Provide the (X, Y) coordinate of the cell's center where the given text is located.  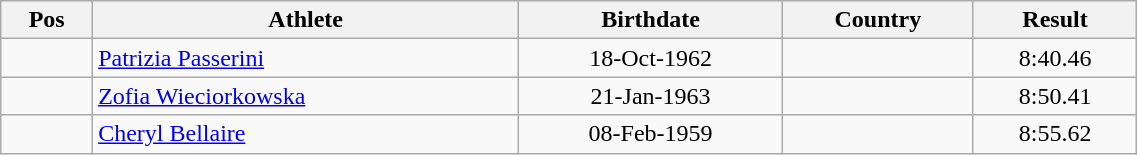
8:40.46 (1055, 58)
Country (878, 20)
Athlete (306, 20)
Zofia Wieciorkowska (306, 96)
8:55.62 (1055, 134)
8:50.41 (1055, 96)
Result (1055, 20)
Pos (47, 20)
18-Oct-1962 (651, 58)
Patrizia Passerini (306, 58)
08-Feb-1959 (651, 134)
Birthdate (651, 20)
Cheryl Bellaire (306, 134)
21-Jan-1963 (651, 96)
